Search for the cell housing the specified text and yield its (x, y) center coordinate. 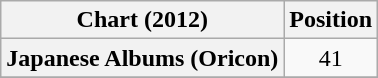
Chart (2012) (142, 20)
Japanese Albums (Oricon) (142, 58)
41 (331, 58)
Position (331, 20)
